Return the (x, y) coordinate for the center point of the cell that contains the specified text.  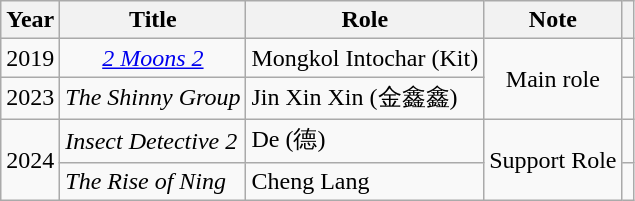
Jin Xin Xin (金鑫鑫) (365, 98)
Support Role (553, 160)
2019 (30, 58)
Role (365, 20)
Cheng Lang (365, 181)
Note (553, 20)
The Shinny Group (153, 98)
2023 (30, 98)
The Rise of Ning (153, 181)
2024 (30, 160)
Insect Detective 2 (153, 140)
2 Moons 2 (153, 58)
Mongkol Intochar (Kit) (365, 58)
Year (30, 20)
De (德) (365, 140)
Title (153, 20)
Main role (553, 80)
